Capture the cell that displays the provided text and extract its (X, Y) central coordinate. 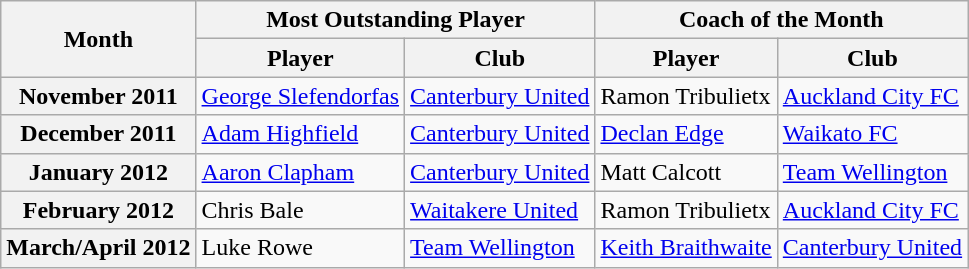
December 2011 (98, 134)
Coach of the Month (782, 20)
Luke Rowe (300, 248)
January 2012 (98, 172)
Month (98, 39)
George Slefendorfas (300, 96)
Declan Edge (686, 134)
Waitakere United (500, 210)
Matt Calcott (686, 172)
Waikato FC (872, 134)
February 2012 (98, 210)
Chris Bale (300, 210)
Keith Braithwaite (686, 248)
Adam Highfield (300, 134)
November 2011 (98, 96)
March/April 2012 (98, 248)
Most Outstanding Player (396, 20)
Aaron Clapham (300, 172)
